Pinpoint the cell where the given text exists, returning its (x, y) midpoint coordinate. 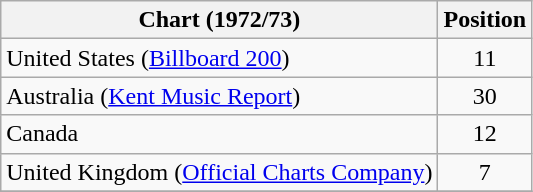
7 (485, 172)
12 (485, 134)
United States (Billboard 200) (220, 58)
11 (485, 58)
Australia (Kent Music Report) (220, 96)
30 (485, 96)
Chart (1972/73) (220, 20)
Canada (220, 134)
Position (485, 20)
United Kingdom (Official Charts Company) (220, 172)
